Return [X, Y] of the center of cell containing provided text 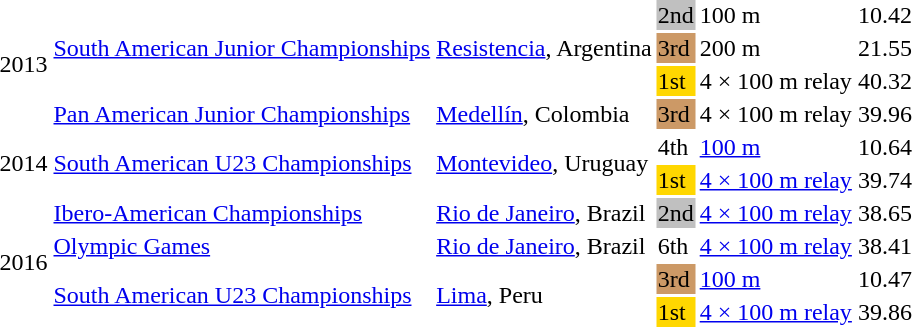
4th [676, 147]
200 m [776, 48]
Resistencia, Argentina [544, 48]
Medellín, Colombia [544, 114]
6th [676, 246]
Lima, Peru [544, 296]
South American Junior Championships [242, 48]
Ibero-American Championships [242, 213]
Pan American Junior Championships [242, 114]
Montevideo, Uruguay [544, 164]
Olympic Games [242, 246]
